For the text-containing cell, return its midpoint in [X, Y] coordinate format. 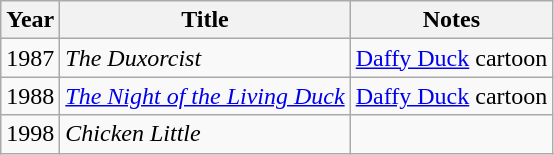
Title [205, 20]
Year [30, 20]
1998 [30, 134]
Chicken Little [205, 134]
1988 [30, 96]
The Night of the Living Duck [205, 96]
The Duxorcist [205, 58]
Notes [452, 20]
1987 [30, 58]
